Pinpoint the cell where the given text exists, returning its (X, Y) midpoint coordinate. 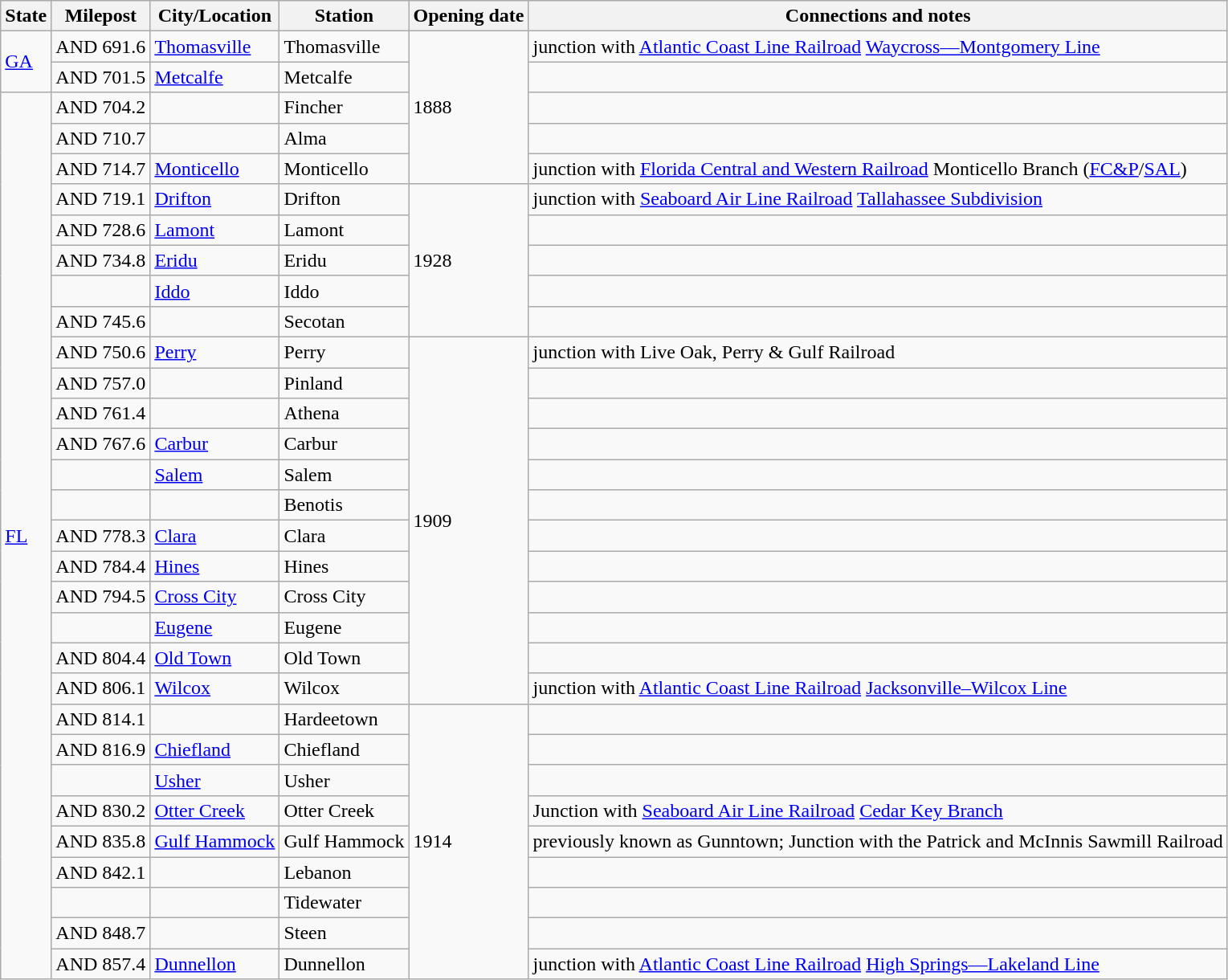
FL (26, 536)
Hardeetown (344, 719)
1928 (469, 260)
AND 835.8 (101, 841)
AND 719.1 (101, 199)
AND 804.4 (101, 658)
AND 761.4 (101, 414)
AND 794.5 (101, 597)
City/Location (215, 16)
Pinland (344, 383)
AND 710.7 (101, 138)
junction with Atlantic Coast Line Railroad Waycross—Montgomery Line (878, 47)
AND 757.0 (101, 383)
AND 816.9 (101, 749)
Tidewater (344, 903)
AND 767.6 (101, 444)
AND 714.7 (101, 169)
AND 784.4 (101, 566)
1909 (469, 521)
AND 806.1 (101, 688)
AND 691.6 (101, 47)
State (26, 16)
AND 830.2 (101, 811)
Alma (344, 138)
previously known as Gunntown; Junction with the Patrick and McInnis Sawmill Railroad (878, 841)
AND 857.4 (101, 964)
junction with Florida Central and Western Railroad Monticello Branch (FC&P/SAL) (878, 169)
Milepost (101, 16)
AND 842.1 (101, 872)
Connections and notes (878, 16)
AND 728.6 (101, 230)
AND 734.8 (101, 260)
Secotan (344, 321)
Athena (344, 414)
Station (344, 16)
Lebanon (344, 872)
Benotis (344, 505)
Fincher (344, 108)
junction with Atlantic Coast Line Railroad Jacksonville–Wilcox Line (878, 688)
GA (26, 62)
AND 814.1 (101, 719)
1888 (469, 108)
Junction with Seaboard Air Line Railroad Cedar Key Branch (878, 811)
AND 848.7 (101, 933)
Opening date (469, 16)
AND 778.3 (101, 536)
AND 750.6 (101, 352)
1914 (469, 842)
Steen (344, 933)
AND 701.5 (101, 77)
AND 745.6 (101, 321)
junction with Seaboard Air Line Railroad Tallahassee Subdivision (878, 199)
junction with Live Oak, Perry & Gulf Railroad (878, 352)
AND 704.2 (101, 108)
junction with Atlantic Coast Line Railroad High Springs—Lakeland Line (878, 964)
